Provide the (X, Y) coordinate of the cell's center where the given text is located.  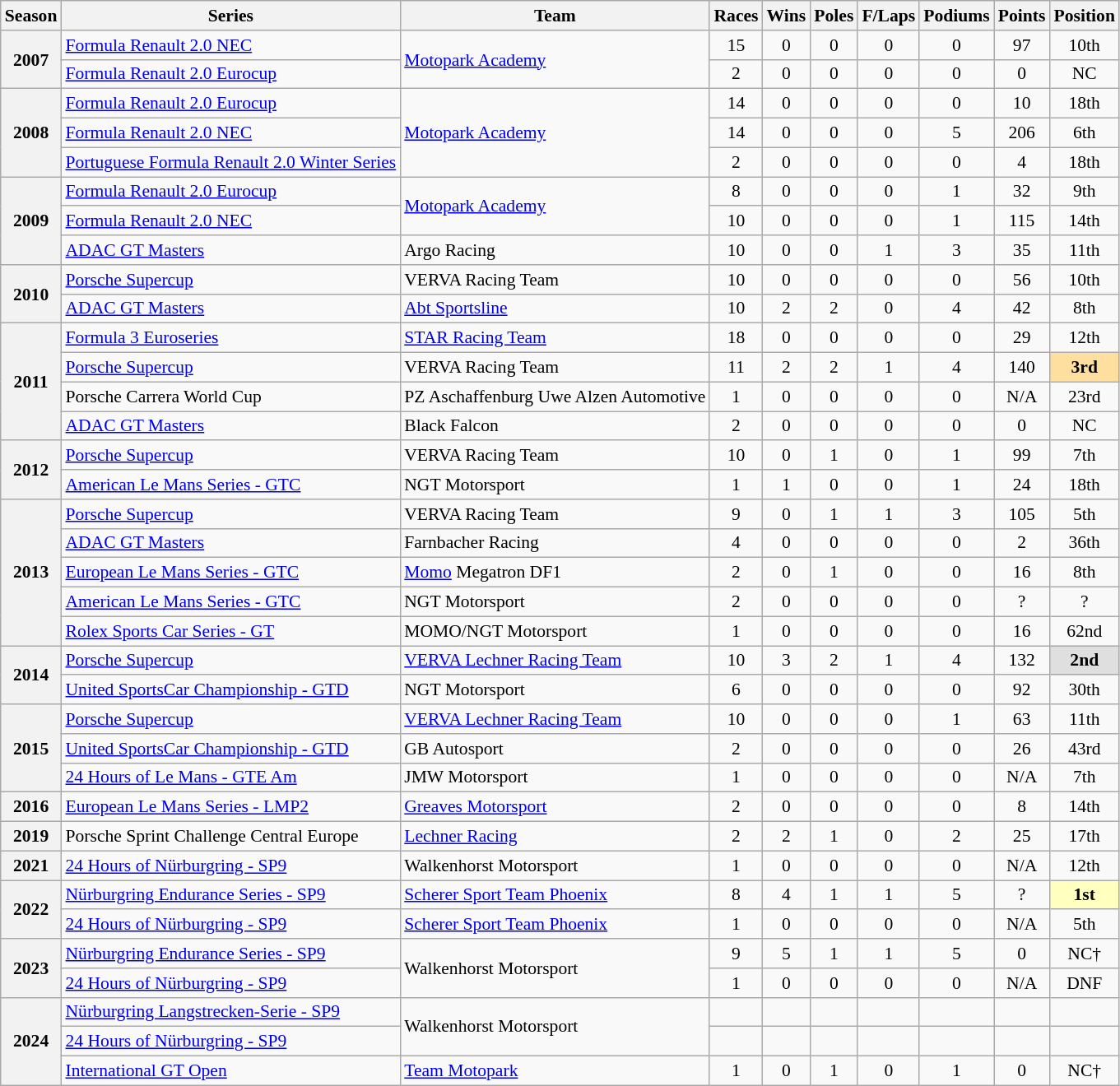
2021 (31, 866)
European Le Mans Series - LMP2 (230, 807)
30th (1084, 690)
6 (736, 690)
2013 (31, 573)
18 (736, 338)
GB Autosport (555, 749)
PZ Aschaffenburg Uwe Alzen Automotive (555, 397)
Points (1022, 16)
132 (1022, 661)
Farnbacher Racing (555, 543)
Porsche Sprint Challenge Central Europe (230, 837)
Argo Racing (555, 250)
2012 (31, 471)
Momo Megatron DF1 (555, 573)
STAR Racing Team (555, 338)
2023 (31, 968)
2008 (31, 133)
15 (736, 45)
Nürburgring Langstrecken-Serie - SP9 (230, 1012)
1st (1084, 895)
Team Motopark (555, 1071)
Podiums (956, 16)
2011 (31, 382)
DNF (1084, 983)
Rolex Sports Car Series - GT (230, 631)
11 (736, 368)
2009 (31, 220)
115 (1022, 221)
Series (230, 16)
Porsche Carrera World Cup (230, 397)
2007 (31, 59)
23rd (1084, 397)
32 (1022, 192)
2010 (31, 295)
MOMO/NGT Motorsport (555, 631)
62nd (1084, 631)
36th (1084, 543)
Formula 3 Euroseries (230, 338)
International GT Open (230, 1071)
2019 (31, 837)
Black Falcon (555, 426)
24 Hours of Le Mans - GTE Am (230, 777)
97 (1022, 45)
Poles (834, 16)
56 (1022, 280)
9th (1084, 192)
25 (1022, 837)
42 (1022, 309)
Abt Sportsline (555, 309)
Season (31, 16)
Lechner Racing (555, 837)
3rd (1084, 368)
2022 (31, 910)
Races (736, 16)
105 (1022, 514)
2014 (31, 675)
F/Laps (889, 16)
6th (1084, 133)
JMW Motorsport (555, 777)
Team (555, 16)
140 (1022, 368)
Portuguese Formula Renault 2.0 Winter Series (230, 162)
Wins (787, 16)
43rd (1084, 749)
European Le Mans Series - GTC (230, 573)
26 (1022, 749)
24 (1022, 485)
2016 (31, 807)
Position (1084, 16)
17th (1084, 837)
206 (1022, 133)
29 (1022, 338)
2024 (31, 1042)
Greaves Motorsport (555, 807)
35 (1022, 250)
2nd (1084, 661)
63 (1022, 719)
2015 (31, 749)
92 (1022, 690)
99 (1022, 456)
